Capture the cell that displays the provided text and extract its [x, y] central coordinate. 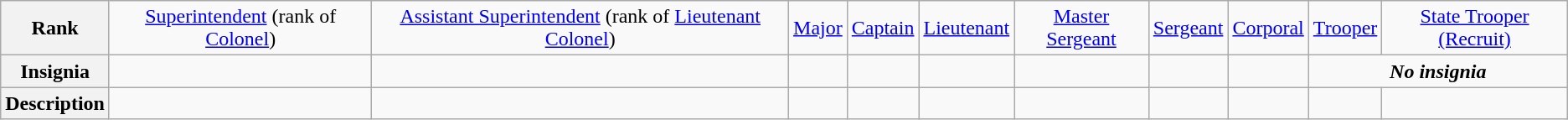
Corporal [1268, 29]
Trooper [1345, 29]
Description [55, 103]
Major [818, 29]
Lieutenant [967, 29]
Insignia [55, 71]
State Trooper (Recruit) [1474, 29]
Superintendent (rank of Colonel) [240, 29]
Master Sergeant [1082, 29]
Captain [883, 29]
Sergeant [1188, 29]
Rank [55, 29]
No insignia [1437, 71]
Assistant Superintendent (rank of Lieutenant Colonel) [580, 29]
